Return the (x, y) coordinate for the center point of the cell that contains the specified text.  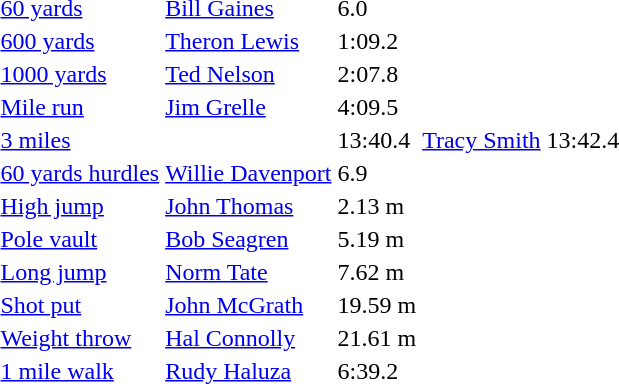
Jim Grelle (248, 107)
7.62 m (377, 272)
Ted Nelson (248, 74)
2.13 m (377, 206)
John McGrath (248, 305)
Tracy Smith (482, 140)
21.61 m (377, 338)
Hal Connolly (248, 338)
6.9 (377, 173)
Bob Seagren (248, 239)
Norm Tate (248, 272)
1:09.2 (377, 41)
John Thomas (248, 206)
4:09.5 (377, 107)
2:07.8 (377, 74)
Theron Lewis (248, 41)
5.19 m (377, 239)
Willie Davenport (248, 173)
13:40.4 (377, 140)
19.59 m (377, 305)
